Return (X, Y) of the center of cell containing provided text 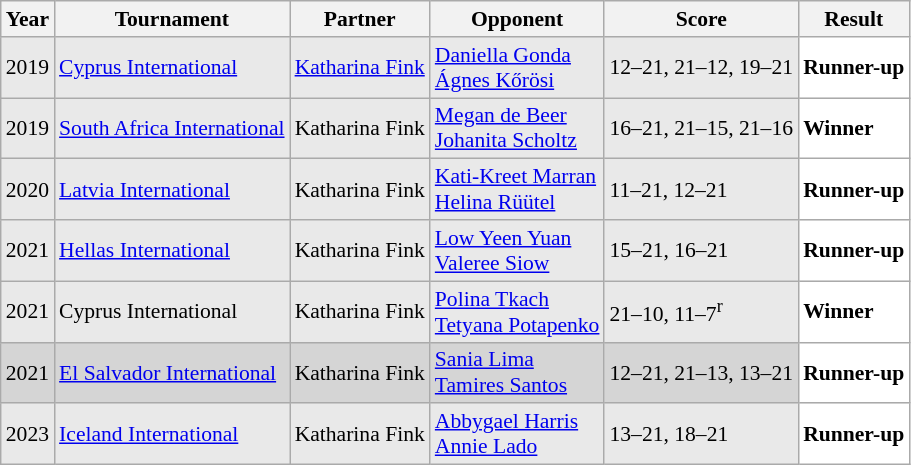
21–10, 11–7r (701, 312)
Megan de Beer Johanita Scholtz (518, 128)
Tournament (172, 19)
Latvia International (172, 190)
Polina Tkach Tetyana Potapenko (518, 312)
El Salvador International (172, 372)
Result (854, 19)
2023 (28, 434)
15–21, 16–21 (701, 250)
16–21, 21–15, 21–16 (701, 128)
Year (28, 19)
Daniella Gonda Ágnes Kőrösi (518, 68)
Abbygael Harris Annie Lado (518, 434)
Sania Lima Tamires Santos (518, 372)
13–21, 18–21 (701, 434)
Partner (360, 19)
11–21, 12–21 (701, 190)
Hellas International (172, 250)
12–21, 21–13, 13–21 (701, 372)
2020 (28, 190)
South Africa International (172, 128)
Score (701, 19)
Iceland International (172, 434)
12–21, 21–12, 19–21 (701, 68)
Kati-Kreet Marran Helina Rüütel (518, 190)
Low Yeen Yuan Valeree Siow (518, 250)
Opponent (518, 19)
